Determine the (X, Y) coordinate at the center of the cell enclosing the given text.  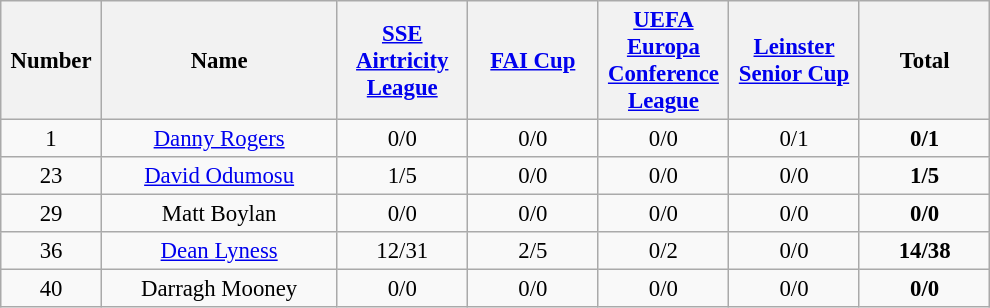
2/5 (534, 251)
36 (52, 251)
Total (924, 60)
40 (52, 289)
29 (52, 214)
23 (52, 176)
UEFA Europa Conference League (664, 60)
Name (219, 60)
14/38 (924, 251)
Matt Boylan (219, 214)
12/31 (402, 251)
Dean Lyness (219, 251)
Number (52, 60)
0/2 (664, 251)
FAI Cup (534, 60)
1 (52, 139)
Darragh Mooney (219, 289)
David Odumosu (219, 176)
Danny Rogers (219, 139)
SSE Airtricity League (402, 60)
Leinster Senior Cup (794, 60)
